Identify which cell holds the provided text, then report its [X, Y] central coordinate. 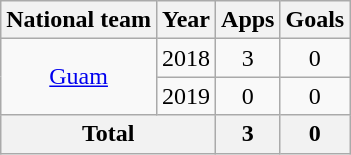
2019 [186, 96]
Guam [79, 77]
Total [108, 134]
2018 [186, 58]
Apps [248, 20]
National team [79, 20]
Goals [315, 20]
Year [186, 20]
